Capture the cell that displays the provided text and extract its [x, y] central coordinate. 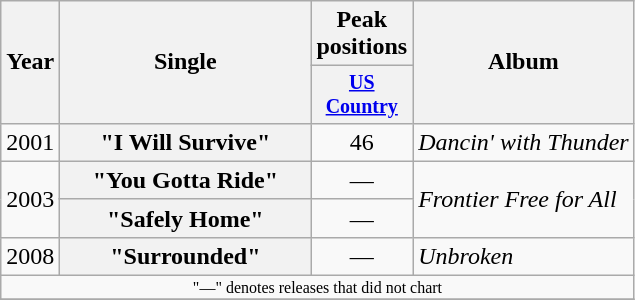
"Safely Home" [186, 218]
2001 [30, 142]
Frontier Free for All [524, 199]
Album [524, 62]
Dancin' with Thunder [524, 142]
Single [186, 62]
"You Gotta Ride" [186, 180]
2003 [30, 199]
Unbroken [524, 256]
2008 [30, 256]
Year [30, 62]
Peak positions [362, 34]
"—" denotes releases that did not chart [318, 288]
"Surrounded" [186, 256]
"I Will Survive" [186, 142]
US Country [362, 94]
46 [362, 142]
